Search for the cell housing the specified text and yield its (X, Y) center coordinate. 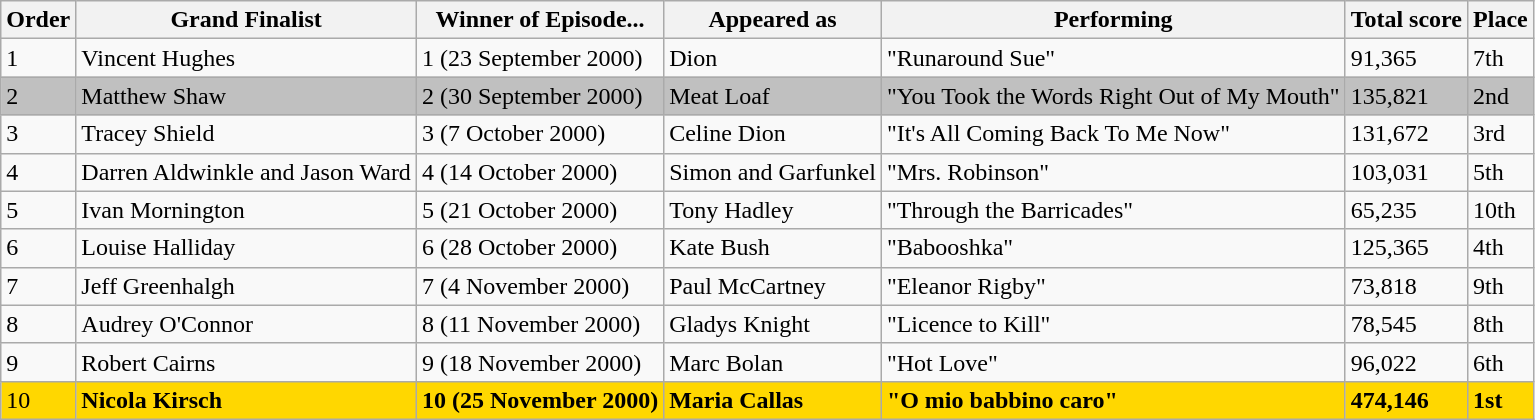
2 (30 September 2000) (540, 96)
474,146 (1406, 400)
3 (38, 134)
Tracey Shield (246, 134)
Celine Dion (773, 134)
9 (38, 362)
3 (7 October 2000) (540, 134)
10th (1501, 210)
Place (1501, 20)
Maria Callas (773, 400)
9th (1501, 286)
"Eleanor Rigby" (1113, 286)
96,022 (1406, 362)
125,365 (1406, 248)
1 (23 September 2000) (540, 58)
10 (25 November 2000) (540, 400)
4 (38, 172)
Winner of Episode... (540, 20)
5 (38, 210)
"Through the Barricades" (1113, 210)
1 (38, 58)
6 (38, 248)
Jeff Greenhalgh (246, 286)
6th (1501, 362)
91,365 (1406, 58)
"You Took the Words Right Out of My Mouth" (1113, 96)
6 (28 October 2000) (540, 248)
"Licence to Kill" (1113, 324)
"Mrs. Robinson" (1113, 172)
Matthew Shaw (246, 96)
5th (1501, 172)
73,818 (1406, 286)
7 (38, 286)
135,821 (1406, 96)
2 (38, 96)
5 (21 October 2000) (540, 210)
7 (4 November 2000) (540, 286)
103,031 (1406, 172)
Marc Bolan (773, 362)
"Hot Love" (1113, 362)
65,235 (1406, 210)
9 (18 November 2000) (540, 362)
8 (11 November 2000) (540, 324)
Vincent Hughes (246, 58)
Ivan Mornington (246, 210)
Performing (1113, 20)
Paul McCartney (773, 286)
10 (38, 400)
"Babooshka" (1113, 248)
78,545 (1406, 324)
4th (1501, 248)
Total score (1406, 20)
Nicola Kirsch (246, 400)
8th (1501, 324)
3rd (1501, 134)
Order (38, 20)
Darren Aldwinkle and Jason Ward (246, 172)
Audrey O'Connor (246, 324)
8 (38, 324)
1st (1501, 400)
Robert Cairns (246, 362)
Tony Hadley (773, 210)
"O mio babbino caro" (1113, 400)
Kate Bush (773, 248)
"Runaround Sue" (1113, 58)
"It's All Coming Back To Me Now" (1113, 134)
Meat Loaf (773, 96)
131,672 (1406, 134)
Appeared as (773, 20)
Simon and Garfunkel (773, 172)
Dion (773, 58)
7th (1501, 58)
Grand Finalist (246, 20)
Gladys Knight (773, 324)
4 (14 October 2000) (540, 172)
Louise Halliday (246, 248)
2nd (1501, 96)
